Search for the cell housing the specified text and yield its [X, Y] center coordinate. 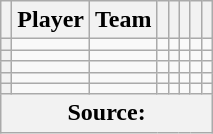
Player [51, 20]
Source: [107, 113]
Team [124, 20]
